Determine the [x, y] coordinate at the center of the cell enclosing the given text.  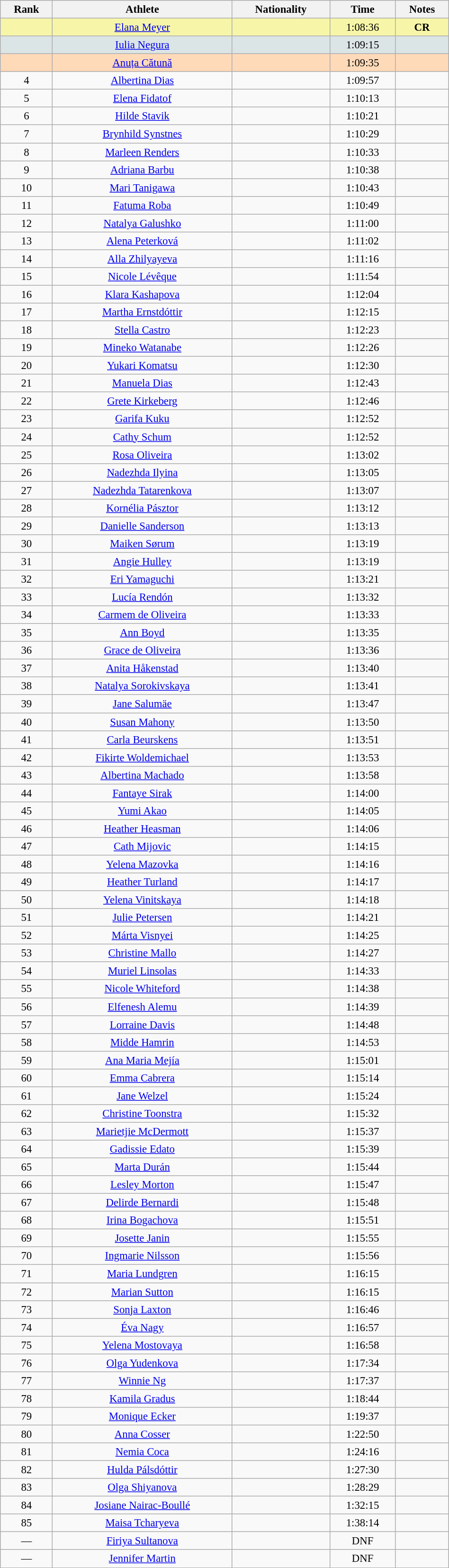
Carla Beurskens [142, 739]
25 [27, 455]
1:10:43 [363, 188]
73 [27, 1309]
60 [27, 1078]
24 [27, 437]
Eri Yamaguchi [142, 579]
1:15:48 [363, 1203]
Lucía Rendón [142, 597]
63 [27, 1131]
10 [27, 188]
Angie Hulley [142, 561]
67 [27, 1203]
1:12:04 [363, 294]
1:14:21 [363, 918]
32 [27, 579]
Kornélia Pásztor [142, 508]
Carmem de Oliveira [142, 615]
Fantaye Sirak [142, 793]
1:15:39 [363, 1149]
1:10:38 [363, 170]
1:32:15 [363, 1505]
14 [27, 259]
Natalya Sorokivskaya [142, 686]
1:15:24 [363, 1096]
85 [27, 1523]
Alla Zhilyayeva [142, 259]
Nicole Lévêque [142, 277]
39 [27, 704]
Kamila Gradus [142, 1398]
1:27:30 [363, 1470]
23 [27, 419]
Josiane Nairac-Boullé [142, 1505]
1:09:35 [363, 63]
1:14:27 [363, 953]
42 [27, 757]
Maria Lundgren [142, 1274]
Ingmarie Nilsson [142, 1256]
11 [27, 205]
Jane Welzel [142, 1096]
Yelena Vinitskaya [142, 900]
Yelena Mostovaya [142, 1345]
Éva Nagy [142, 1327]
Delirde Bernardi [142, 1203]
49 [27, 882]
Fatuma Roba [142, 205]
Martha Ernstdóttir [142, 312]
8 [27, 152]
Nadezhda Ilyina [142, 472]
65 [27, 1167]
1:12:15 [363, 312]
44 [27, 793]
50 [27, 900]
21 [27, 383]
Maisa Tcharyeva [142, 1523]
1:11:16 [363, 259]
26 [27, 472]
81 [27, 1452]
Garifa Kuku [142, 419]
1:15:44 [363, 1167]
Heather Turland [142, 882]
Hilde Stavik [142, 116]
1:13:36 [363, 650]
1:14:17 [363, 882]
38 [27, 686]
Monique Ecker [142, 1416]
Anita Håkenstad [142, 668]
29 [27, 526]
Alena Peterková [142, 241]
1:09:15 [363, 45]
Hulda Pálsdóttir [142, 1470]
Iulia Negura [142, 45]
69 [27, 1238]
71 [27, 1274]
55 [27, 989]
68 [27, 1220]
5 [27, 99]
1:10:29 [363, 134]
22 [27, 401]
Anna Cosser [142, 1434]
1:24:16 [363, 1452]
Ann Boyd [142, 633]
1:16:46 [363, 1309]
Brynhild Synstnes [142, 134]
1:15:47 [363, 1185]
Emma Cabrera [142, 1078]
1:15:37 [363, 1131]
30 [27, 544]
66 [27, 1185]
64 [27, 1149]
1:13:32 [363, 597]
Mineko Watanabe [142, 348]
Nicole Whiteford [142, 989]
1:15:51 [363, 1220]
1:10:33 [363, 152]
1:10:21 [363, 116]
1:13:21 [363, 579]
70 [27, 1256]
47 [27, 847]
1:18:44 [363, 1398]
Sonja Laxton [142, 1309]
Nadezhda Tatarenkova [142, 490]
18 [27, 330]
Firiya Sultanova [142, 1541]
13 [27, 241]
1:13:51 [363, 739]
1:14:38 [363, 989]
1:10:49 [363, 205]
Natalya Galushko [142, 223]
1:13:53 [363, 757]
1:38:14 [363, 1523]
1:14:48 [363, 1025]
Midde Hamrin [142, 1042]
76 [27, 1363]
Marietjie McDermott [142, 1131]
1:15:32 [363, 1114]
Winnie Ng [142, 1381]
6 [27, 116]
45 [27, 811]
Mari Tanigawa [142, 188]
Anuța Cătună [142, 63]
Olga Yudenkova [142, 1363]
Elena Fidatof [142, 99]
Ana Maria Mejía [142, 1060]
56 [27, 1007]
1:14:15 [363, 847]
Marian Sutton [142, 1292]
72 [27, 1292]
Jane Salumäe [142, 704]
9 [27, 170]
57 [27, 1025]
1:13:47 [363, 704]
Christine Mallo [142, 953]
Elana Meyer [142, 27]
54 [27, 971]
Fikirte Woldemichael [142, 757]
1:14:53 [363, 1042]
82 [27, 1470]
1:15:01 [363, 1060]
53 [27, 953]
1:13:07 [363, 490]
Albertina Machado [142, 775]
59 [27, 1060]
35 [27, 633]
1:13:41 [363, 686]
1:12:43 [363, 383]
7 [27, 134]
Rosa Oliveira [142, 455]
78 [27, 1398]
Márta Visnyei [142, 936]
1:13:02 [363, 455]
51 [27, 918]
1:12:23 [363, 330]
1:15:55 [363, 1238]
Irina Bogachova [142, 1220]
31 [27, 561]
1:28:29 [363, 1487]
16 [27, 294]
Marleen Renders [142, 152]
Heather Heasman [142, 829]
Stella Castro [142, 330]
Marta Durán [142, 1167]
Maiken Sørum [142, 544]
61 [27, 1096]
1:15:14 [363, 1078]
74 [27, 1327]
1:13:35 [363, 633]
Lesley Morton [142, 1185]
1:14:33 [363, 971]
Yukari Komatsu [142, 366]
1:11:54 [363, 277]
Grete Kirkeberg [142, 401]
1:13:33 [363, 615]
Notes [422, 9]
Jennifer Martin [142, 1559]
1:16:58 [363, 1345]
83 [27, 1487]
46 [27, 829]
Manuela Dias [142, 383]
1:13:12 [363, 508]
34 [27, 615]
36 [27, 650]
41 [27, 739]
1:11:02 [363, 241]
Danielle Sanderson [142, 526]
Rank [27, 9]
77 [27, 1381]
Klara Kashapova [142, 294]
1:13:13 [363, 526]
12 [27, 223]
1:13:05 [363, 472]
1:14:05 [363, 811]
Albertina Dias [142, 81]
1:17:37 [363, 1381]
1:16:57 [363, 1327]
1:14:16 [363, 864]
Gadissie Edato [142, 1149]
Cathy Schum [142, 437]
1:17:34 [363, 1363]
1:14:00 [363, 793]
40 [27, 722]
43 [27, 775]
Yelena Mazovka [142, 864]
1:12:46 [363, 401]
17 [27, 312]
75 [27, 1345]
Lorraine Davis [142, 1025]
1:13:58 [363, 775]
Muriel Linsolas [142, 971]
Adriana Barbu [142, 170]
1:13:40 [363, 668]
Nationality [281, 9]
37 [27, 668]
4 [27, 81]
52 [27, 936]
Susan Mahony [142, 722]
15 [27, 277]
1:11:00 [363, 223]
33 [27, 597]
1:09:57 [363, 81]
CR [422, 27]
1:14:25 [363, 936]
27 [27, 490]
Yumi Akao [142, 811]
28 [27, 508]
1:15:56 [363, 1256]
Cath Mijovic [142, 847]
1:19:37 [363, 1416]
58 [27, 1042]
62 [27, 1114]
1:08:36 [363, 27]
Elfenesh Alemu [142, 1007]
Christine Toonstra [142, 1114]
20 [27, 366]
Time [363, 9]
1:14:18 [363, 900]
Josette Janin [142, 1238]
Nemia Coca [142, 1452]
48 [27, 864]
1:10:13 [363, 99]
Grace de Oliveira [142, 650]
84 [27, 1505]
1:14:39 [363, 1007]
19 [27, 348]
1:12:30 [363, 366]
1:14:06 [363, 829]
1:22:50 [363, 1434]
Olga Shiyanova [142, 1487]
Julie Petersen [142, 918]
80 [27, 1434]
1:12:26 [363, 348]
Athlete [142, 9]
1:13:50 [363, 722]
79 [27, 1416]
